Return the [X, Y] coordinate for the center point of the cell that contains the specified text.  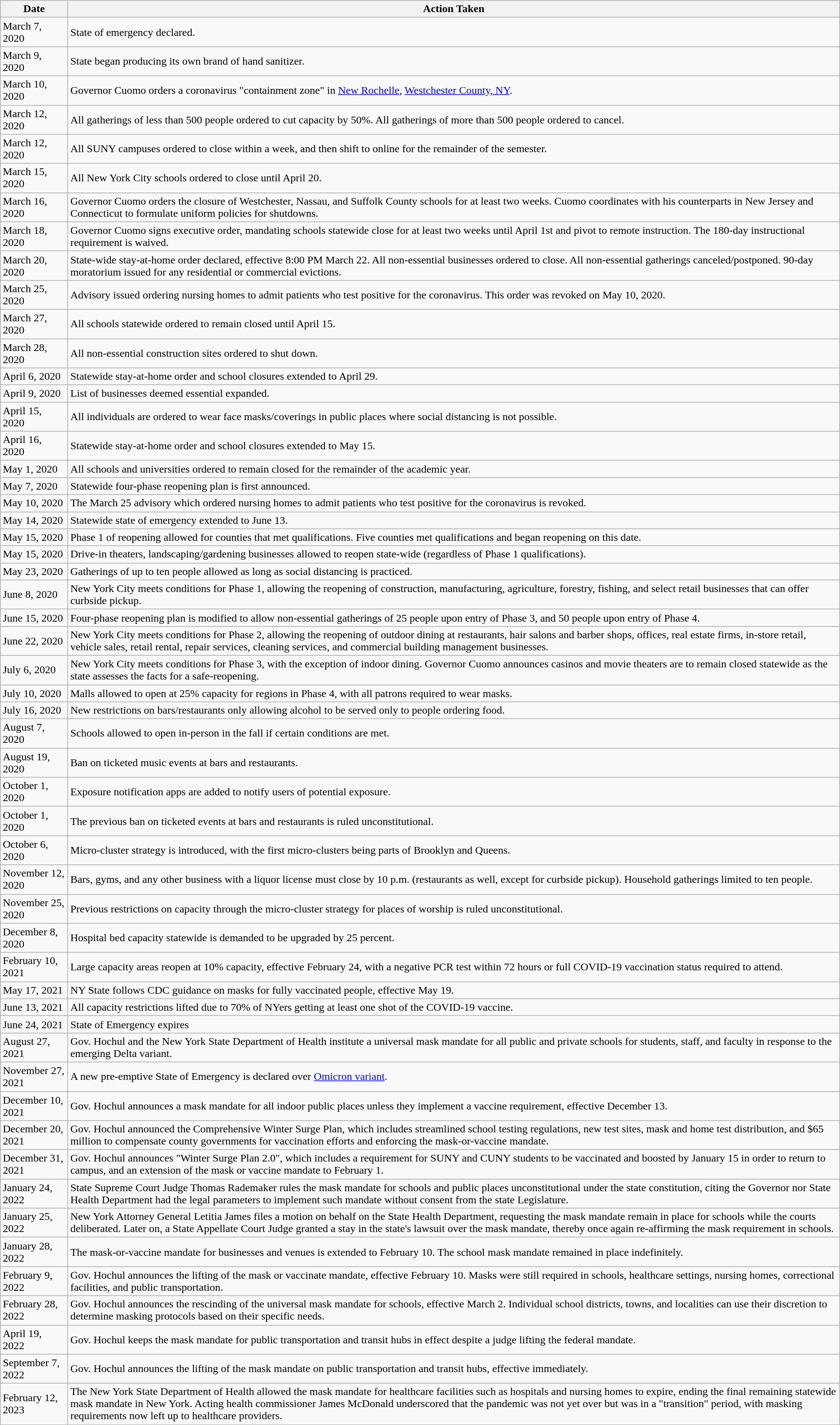
Governor Cuomo orders a coronavirus "containment zone" in New Rochelle, Westchester County, NY. [454, 91]
List of businesses deemed essential expanded. [454, 394]
May 17, 2021 [34, 990]
State of emergency declared. [454, 32]
Schools allowed to open in-person in the fall if certain conditions are met. [454, 733]
May 10, 2020 [34, 503]
State of Emergency expires [454, 1024]
The March 25 advisory which ordered nursing homes to admit patients who test positive for the coronavirus is revoked. [454, 503]
Phase 1 of reopening allowed for counties that met qualifications. Five counties met qualifications and began reopening on this date. [454, 537]
May 7, 2020 [34, 486]
July 6, 2020 [34, 670]
NY State follows CDC guidance on masks for fully vaccinated people, effective May 19. [454, 990]
All SUNY campuses ordered to close within a week, and then shift to online for the remainder of the semester. [454, 149]
June 8, 2020 [34, 594]
All non-essential construction sites ordered to shut down. [454, 353]
Drive-in theaters, landscaping/gardening businesses allowed to reopen state-wide (regardless of Phase 1 qualifications). [454, 554]
May 23, 2020 [34, 571]
March 18, 2020 [34, 236]
December 20, 2021 [34, 1136]
May 1, 2020 [34, 469]
State began producing its own brand of hand sanitizer. [454, 61]
January 28, 2022 [34, 1252]
May 14, 2020 [34, 520]
November 12, 2020 [34, 880]
All schools and universities ordered to remain closed for the remainder of the academic year. [454, 469]
March 27, 2020 [34, 324]
July 10, 2020 [34, 693]
Hospital bed capacity statewide is demanded to be upgraded by 25 percent. [454, 938]
August 19, 2020 [34, 763]
February 28, 2022 [34, 1311]
Gov. Hochul announces the lifting of the mask mandate on public transportation and transit hubs, effective immediately. [454, 1369]
All capacity restrictions lifted due to 70% of NYers getting at least one shot of the COVID-19 vaccine. [454, 1007]
March 28, 2020 [34, 353]
December 10, 2021 [34, 1106]
The mask-or-vaccine mandate for businesses and venues is extended to February 10. The school mask mandate remained in place indefinitely. [454, 1252]
March 7, 2020 [34, 32]
Statewide stay-at-home order and school closures extended to May 15. [454, 446]
April 16, 2020 [34, 446]
All gatherings of less than 500 people ordered to cut capacity by 50%. All gatherings of more than 500 people ordered to cancel. [454, 119]
All individuals are ordered to wear face masks/coverings in public places where social distancing is not possible. [454, 417]
March 20, 2020 [34, 266]
November 27, 2021 [34, 1076]
August 7, 2020 [34, 733]
Gov. Hochul keeps the mask mandate for public transportation and transit hubs in effect despite a judge lifting the federal mandate. [454, 1339]
All schools statewide ordered to remain closed until April 15. [454, 324]
March 16, 2020 [34, 207]
February 10, 2021 [34, 967]
September 7, 2022 [34, 1369]
March 10, 2020 [34, 91]
March 9, 2020 [34, 61]
All New York City schools ordered to close until April 20. [454, 178]
June 22, 2020 [34, 641]
January 25, 2022 [34, 1223]
November 25, 2020 [34, 908]
Action Taken [454, 9]
New restrictions on bars/restaurants only allowing alcohol to be served only to people ordering food. [454, 710]
The previous ban on ticketed events at bars and restaurants is ruled unconstitutional. [454, 821]
Statewide stay-at-home order and school closures extended to April 29. [454, 377]
April 15, 2020 [34, 417]
Gatherings of up to ten people allowed as long as social distancing is practiced. [454, 571]
June 24, 2021 [34, 1024]
Exposure notification apps are added to notify users of potential exposure. [454, 792]
June 15, 2020 [34, 618]
February 12, 2023 [34, 1404]
April 6, 2020 [34, 377]
December 31, 2021 [34, 1164]
April 19, 2022 [34, 1339]
December 8, 2020 [34, 938]
Statewide four-phase reopening plan is first announced. [454, 486]
October 6, 2020 [34, 850]
July 16, 2020 [34, 710]
February 9, 2022 [34, 1281]
Four-phase reopening plan is modified to allow non-essential gatherings of 25 people upon entry of Phase 3, and 50 people upon entry of Phase 4. [454, 618]
August 27, 2021 [34, 1048]
January 24, 2022 [34, 1194]
Micro-cluster strategy is introduced, with the first micro-clusters being parts of Brooklyn and Queens. [454, 850]
Malls allowed to open at 25% capacity for regions in Phase 4, with all patrons required to wear masks. [454, 693]
March 15, 2020 [34, 178]
A new pre-emptive State of Emergency is declared over Omicron variant. [454, 1076]
June 13, 2021 [34, 1007]
Advisory issued ordering nursing homes to admit patients who test positive for the coronavirus. This order was revoked on May 10, 2020. [454, 294]
Previous restrictions on capacity through the micro-cluster strategy for places of worship is ruled unconstitutional. [454, 908]
Date [34, 9]
Statewide state of emergency extended to June 13. [454, 520]
Ban on ticketed music events at bars and restaurants. [454, 763]
April 9, 2020 [34, 394]
Gov. Hochul announces a mask mandate for all indoor public places unless they implement a vaccine requirement, effective December 13. [454, 1106]
March 25, 2020 [34, 294]
